Find where the given text appears and provide that cell's center as [x, y] coordinate. 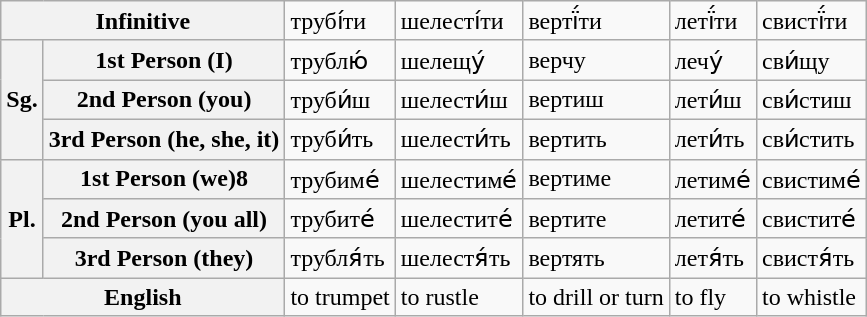
сви́стить [811, 139]
вертять [596, 258]
Pl. [22, 218]
to rustle [459, 297]
сви́щу [811, 60]
лети́ть [712, 139]
шелесті́ти [459, 21]
to trumpet [340, 297]
свистя́ть [811, 258]
трубиме́ [340, 179]
трубля́ть [340, 258]
вертї́ти [596, 21]
трублю́ [340, 60]
English [143, 297]
to fly [712, 297]
2nd Person (you) [164, 100]
3rd Person (he, she, it) [164, 139]
2nd Person (you all) [164, 219]
to whistle [811, 297]
лети́ш [712, 100]
летиме́ [712, 179]
вертиш [596, 100]
Sg. [22, 100]
шелести́ш [459, 100]
трубі́ти [340, 21]
трубите́ [340, 219]
шелещу́ [459, 60]
3rd Person (they) [164, 258]
свистите́ [811, 219]
to drill or turn [596, 297]
шелестиме́ [459, 179]
Infinitive [143, 21]
летя́ть [712, 258]
труби́ш [340, 100]
труби́ть [340, 139]
вертите [596, 219]
вертить [596, 139]
лечу́ [712, 60]
шелестите́ [459, 219]
свистї́ти [811, 21]
верчу [596, 60]
свистиме́ [811, 179]
1st Person (I) [164, 60]
сви́стиш [811, 100]
шелестя́ть [459, 258]
1st Person (we)8 [164, 179]
шелести́ть [459, 139]
летите́ [712, 219]
вертиме [596, 179]
летї́ти [712, 21]
